Extract the [x, y] coordinate from the center of the cell holding the provided text.  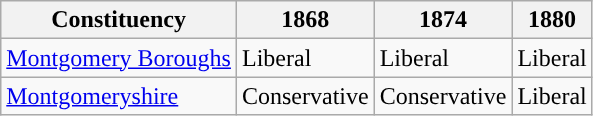
1880 [552, 20]
Montgomery Boroughs [119, 58]
Constituency [119, 20]
1868 [305, 20]
Montgomeryshire [119, 96]
1874 [443, 20]
